Return the (X, Y) coordinate for the center point of the cell that contains the specified text.  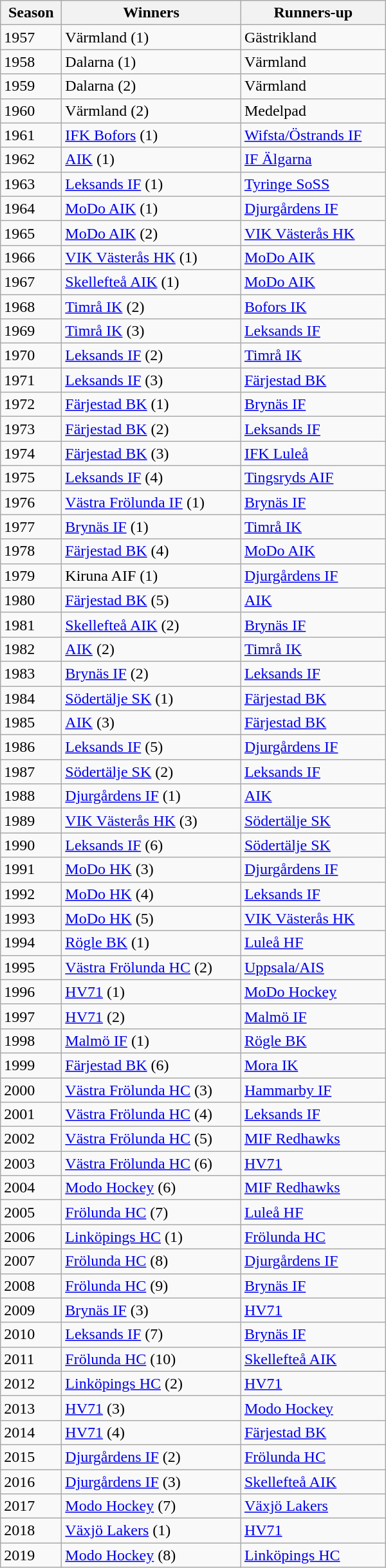
IFK Bofors (1) (152, 135)
Frölunda HC (10) (152, 1359)
Växjö Lakers (313, 1506)
Djurgårdens IF (3) (152, 1481)
2002 (31, 1139)
2016 (31, 1481)
1962 (31, 160)
1977 (31, 527)
Runners-up (313, 13)
AIK (2) (152, 649)
1966 (31, 257)
VIK Västerås HK (1) (152, 257)
2009 (31, 1310)
Frölunda HC (9) (152, 1286)
IFK Luleå (313, 453)
MoDo HK (5) (152, 918)
Färjestad BK (2) (152, 429)
1988 (31, 796)
Leksands IF (6) (152, 845)
Gästrikland (313, 37)
1995 (31, 967)
Västra Frölunda HC (5) (152, 1139)
Värmland (1) (152, 37)
1986 (31, 747)
Färjestad BK (6) (152, 1065)
HV71 (3) (152, 1408)
Västra Frölunda HC (4) (152, 1115)
2015 (31, 1457)
Timrå IK (2) (152, 307)
MoDo AIK (2) (152, 233)
MoDo Hockey (313, 992)
Medelpad (313, 111)
1970 (31, 356)
Wifsta/Östrands IF (313, 135)
Linköpings HC (2) (152, 1383)
MoDo HK (4) (152, 894)
Uppsala/AIS (313, 967)
2007 (31, 1261)
2006 (31, 1237)
2001 (31, 1115)
1982 (31, 649)
1975 (31, 478)
Timrå IK (3) (152, 331)
Tyringe SoSS (313, 184)
Brynäs IF (2) (152, 673)
Dalarna (1) (152, 62)
Hammarby IF (313, 1090)
Leksands IF (1) (152, 184)
1993 (31, 918)
Djurgårdens IF (1) (152, 796)
1965 (31, 233)
Winners (152, 13)
1987 (31, 772)
IF Älgarna (313, 160)
Färjestad BK (3) (152, 453)
2017 (31, 1506)
2000 (31, 1090)
1963 (31, 184)
1984 (31, 698)
1998 (31, 1041)
1976 (31, 502)
1974 (31, 453)
1992 (31, 894)
2013 (31, 1408)
Frölunda HC (8) (152, 1261)
1990 (31, 845)
Modo Hockey (8) (152, 1555)
2005 (31, 1212)
1969 (31, 331)
Modo Hockey (313, 1408)
AIK (3) (152, 723)
Leksands IF (7) (152, 1335)
Frölunda HC (7) (152, 1212)
Brynäs IF (1) (152, 527)
HV71 (2) (152, 1016)
1967 (31, 282)
Färjestad BK (1) (152, 405)
1971 (31, 380)
Färjestad BK (5) (152, 600)
2003 (31, 1163)
1960 (31, 111)
1959 (31, 86)
Modo Hockey (6) (152, 1188)
Dalarna (2) (152, 86)
Kiruna AIF (1) (152, 576)
1996 (31, 992)
2011 (31, 1359)
1994 (31, 943)
Leksands IF (4) (152, 478)
2012 (31, 1383)
HV71 (4) (152, 1432)
Linköpings HC (313, 1555)
Brynäs IF (3) (152, 1310)
Malmö IF (313, 1016)
2018 (31, 1531)
MoDo AIK (1) (152, 208)
Färjestad BK (4) (152, 551)
Södertälje SK (1) (152, 698)
AIK (1) (152, 160)
Tingsryds AIF (313, 478)
Djurgårdens IF (2) (152, 1457)
Västra Frölunda HC (2) (152, 967)
Värmland (2) (152, 111)
Västra Frölunda HC (3) (152, 1090)
Västra Frölunda HC (6) (152, 1163)
Linköpings HC (1) (152, 1237)
2004 (31, 1188)
Skellefteå AIK (2) (152, 624)
1961 (31, 135)
Leksands IF (3) (152, 380)
Modo Hockey (7) (152, 1506)
2019 (31, 1555)
Rögle BK (313, 1041)
Leksands IF (5) (152, 747)
Bofors IK (313, 307)
2008 (31, 1286)
1989 (31, 821)
1991 (31, 870)
1964 (31, 208)
1972 (31, 405)
1968 (31, 307)
1979 (31, 576)
Västra Frölunda IF (1) (152, 502)
Södertälje SK (2) (152, 772)
1985 (31, 723)
1981 (31, 624)
1999 (31, 1065)
MoDo HK (3) (152, 870)
1980 (31, 600)
Rögle BK (1) (152, 943)
Season (31, 13)
1997 (31, 1016)
1973 (31, 429)
1958 (31, 62)
1957 (31, 37)
Malmö IF (1) (152, 1041)
Leksands IF (2) (152, 356)
1983 (31, 673)
Skellefteå AIK (1) (152, 282)
2014 (31, 1432)
2010 (31, 1335)
HV71 (1) (152, 992)
VIK Västerås HK (3) (152, 821)
1978 (31, 551)
Växjö Lakers (1) (152, 1531)
Mora IK (313, 1065)
